Capture the cell that displays the provided text and extract its (x, y) central coordinate. 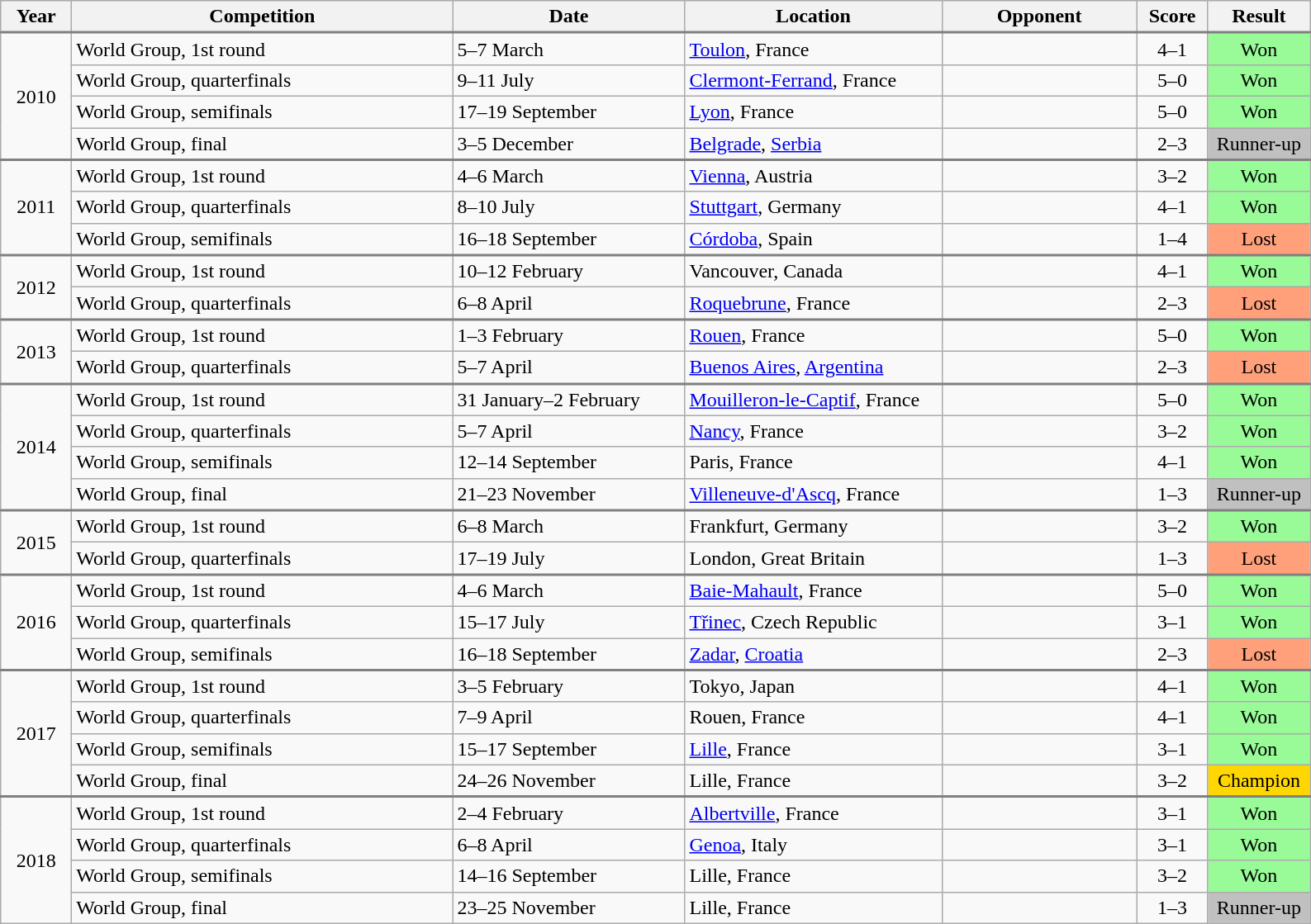
Zadar, Croatia (813, 654)
Belgrade, Serbia (813, 144)
Nancy, France (813, 431)
Vienna, Austria (813, 175)
2011 (36, 207)
Location (813, 17)
21–23 November (568, 494)
Competition (263, 17)
Córdoba, Spain (813, 239)
2010 (36, 97)
Roquebrune, France (813, 304)
7–9 April (568, 718)
Vancouver, Canada (813, 271)
2–4 February (568, 813)
9–11 July (568, 80)
2017 (36, 733)
3–5 February (568, 685)
Year (36, 17)
Tokyo, Japan (813, 685)
Genoa, Italy (813, 845)
12–14 September (568, 462)
8–10 July (568, 207)
Buenos Aires, Argentina (813, 367)
2012 (36, 287)
Baie-Mahault, France (813, 591)
London, Great Britain (813, 558)
17–19 July (568, 558)
1–4 (1172, 239)
15–17 July (568, 622)
Paris, France (813, 462)
15–17 September (568, 749)
Mouilleron-le-Captif, France (813, 400)
Frankfurt, Germany (813, 527)
10–12 February (568, 271)
Date (568, 17)
6–8 March (568, 527)
2018 (36, 860)
Score (1172, 17)
2013 (36, 352)
2016 (36, 623)
24–26 November (568, 781)
Lyon, France (813, 111)
2015 (36, 543)
1–3 February (568, 335)
3–5 December (568, 144)
31 January–2 February (568, 400)
Toulon, France (813, 50)
17–19 September (568, 111)
Clermont-Ferrand, France (813, 80)
Třinec, Czech Republic (813, 622)
Champion (1259, 781)
Opponent (1039, 17)
Result (1259, 17)
Albertville, France (813, 813)
23–25 November (568, 907)
2014 (36, 447)
Stuttgart, Germany (813, 207)
5–7 March (568, 50)
14–16 September (568, 876)
Villeneuve-d'Ascq, France (813, 494)
